Determine the [x, y] coordinate at the center of the cell enclosing the given text.  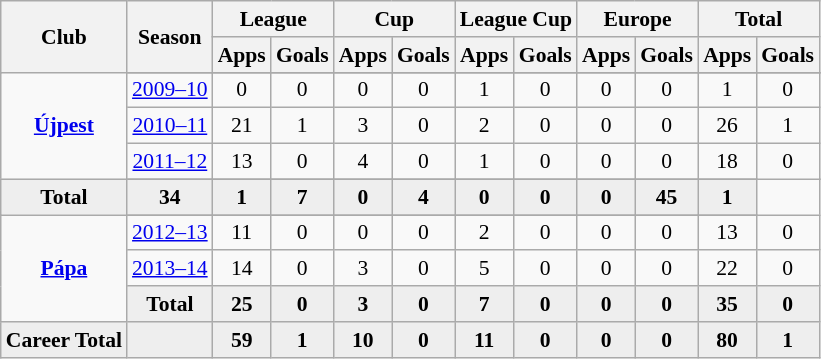
34 [170, 197]
Club [64, 36]
80 [727, 340]
59 [242, 340]
League [274, 19]
35 [727, 304]
2010–11 [170, 126]
2013–14 [170, 269]
Season [170, 36]
2009–10 [170, 90]
2012–13 [170, 233]
18 [727, 162]
21 [242, 126]
2011–12 [170, 162]
5 [484, 269]
Pápa [64, 268]
45 [666, 197]
14 [242, 269]
10 [363, 340]
Cup [394, 19]
Europe [638, 19]
25 [242, 304]
Újpest [64, 126]
League Cup [516, 19]
Career Total [64, 340]
22 [727, 269]
26 [727, 126]
